Return [x, y] of the center of cell containing provided text 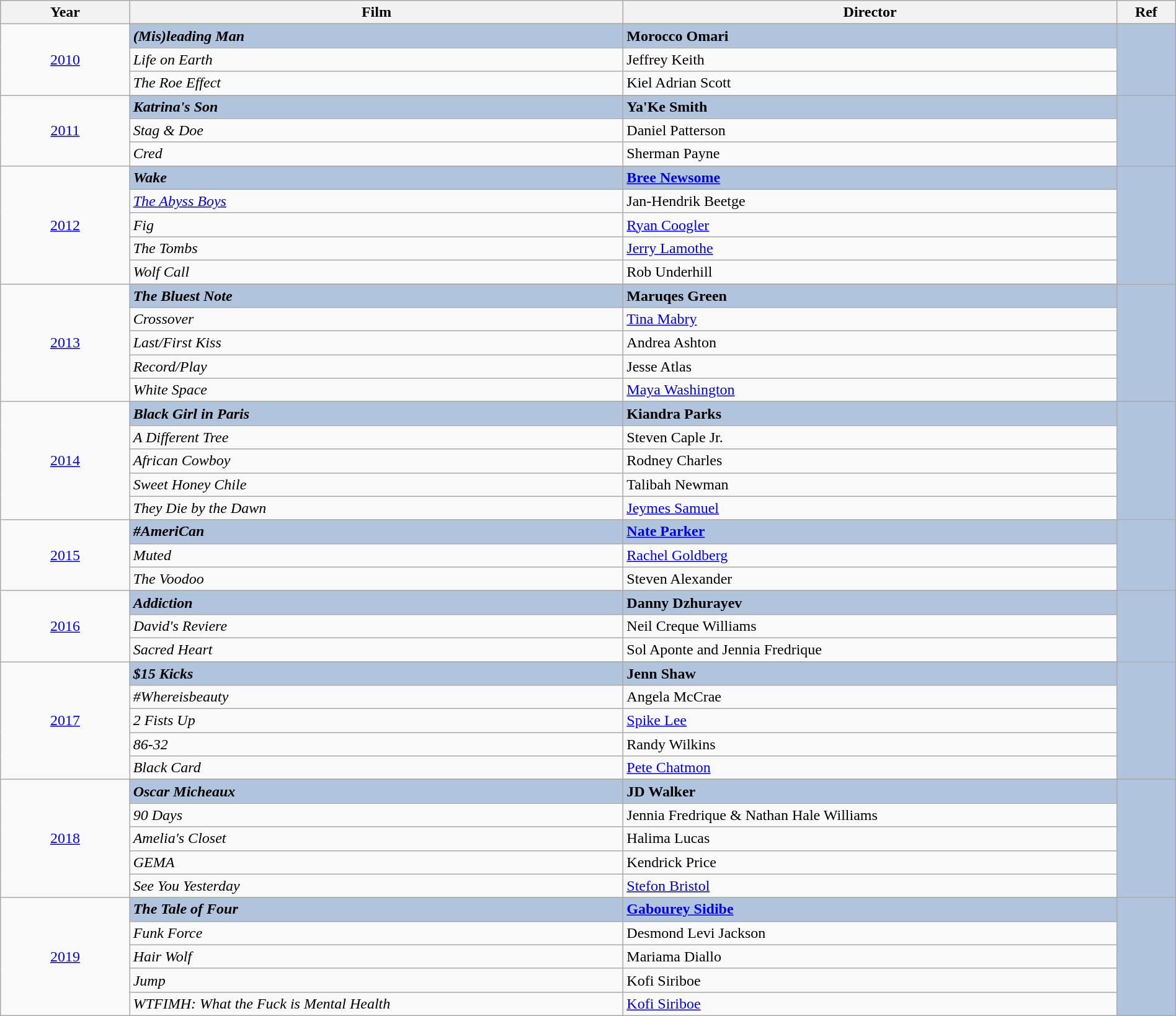
Amelia's Closet [376, 839]
2015 [65, 555]
The Abyss Boys [376, 201]
Muted [376, 555]
African Cowboy [376, 461]
Kiel Adrian Scott [870, 83]
Halima Lucas [870, 839]
Stefon Bristol [870, 886]
Morocco Omari [870, 36]
The Bluest Note [376, 296]
Fig [376, 225]
JD Walker [870, 791]
2014 [65, 461]
Life on Earth [376, 60]
Ya'Ke Smith [870, 107]
Jennia Fredrique & Nathan Hale Williams [870, 815]
Sweet Honey Chile [376, 484]
They Die by the Dawn [376, 508]
The Tombs [376, 248]
86-32 [376, 744]
Funk Force [376, 933]
Film [376, 12]
Addiction [376, 602]
GEMA [376, 862]
2017 [65, 720]
Rob Underhill [870, 272]
Danny Dzhurayev [870, 602]
Jan-Hendrik Beetge [870, 201]
Wolf Call [376, 272]
Steven Alexander [870, 579]
Sol Aponte and Jennia Fredrique [870, 649]
The Voodoo [376, 579]
Tina Mabry [870, 319]
(Mis)leading Man [376, 36]
Talibah Newman [870, 484]
See You Yesterday [376, 886]
Crossover [376, 319]
Ryan Coogler [870, 225]
Desmond Levi Jackson [870, 933]
Spike Lee [870, 721]
Sherman Payne [870, 154]
Neil Creque Williams [870, 626]
Rachel Goldberg [870, 555]
$15 Kicks [376, 673]
Randy Wilkins [870, 744]
Record/Play [376, 367]
Hair Wolf [376, 956]
Wake [376, 177]
2018 [65, 839]
Kiandra Parks [870, 414]
David's Reviere [376, 626]
2016 [65, 626]
The Roe Effect [376, 83]
Year [65, 12]
Jesse Atlas [870, 367]
Sacred Heart [376, 649]
White Space [376, 390]
The Tale of Four [376, 909]
#Whereisbeauty [376, 697]
Kendrick Price [870, 862]
Oscar Micheaux [376, 791]
2019 [65, 956]
Jump [376, 980]
Katrina's Son [376, 107]
Jerry Lamothe [870, 248]
Black Card [376, 768]
Stag & Doe [376, 130]
Bree Newsome [870, 177]
Pete Chatmon [870, 768]
2 Fists Up [376, 721]
Rodney Charles [870, 461]
Gabourey Sidibe [870, 909]
Maruqes Green [870, 296]
Steven Caple Jr. [870, 437]
#AmeriCan [376, 532]
2011 [65, 130]
Black Girl in Paris [376, 414]
90 Days [376, 815]
Ref [1146, 12]
Jeffrey Keith [870, 60]
2010 [65, 60]
2012 [65, 225]
2013 [65, 343]
Jenn Shaw [870, 673]
WTFIMH: What the Fuck is Mental Health [376, 1004]
Maya Washington [870, 390]
A Different Tree [376, 437]
Director [870, 12]
Last/First Kiss [376, 343]
Cred [376, 154]
Andrea Ashton [870, 343]
Mariama Diallo [870, 956]
Angela McCrae [870, 697]
Nate Parker [870, 532]
Jeymes Samuel [870, 508]
Daniel Patterson [870, 130]
